Determine the (X, Y) coordinate at the center of the cell enclosing the given text.  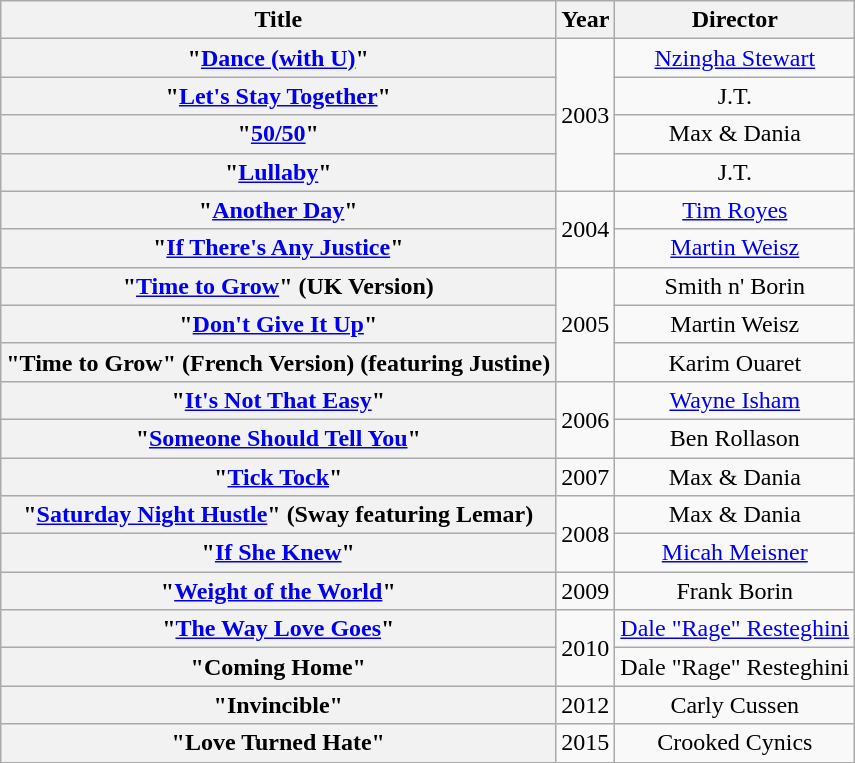
Wayne Isham (735, 400)
"Someone Should Tell You" (278, 438)
Frank Borin (735, 591)
2003 (586, 115)
"Time to Grow" (UK Version) (278, 286)
2009 (586, 591)
2005 (586, 324)
2006 (586, 419)
Micah Meisner (735, 553)
"Lullaby" (278, 172)
"50/50" (278, 134)
"If She Knew" (278, 553)
"Invincible" (278, 705)
Tim Royes (735, 210)
2010 (586, 648)
"Love Turned Hate" (278, 743)
"Another Day" (278, 210)
"Dance (with U)" (278, 58)
Carly Cussen (735, 705)
Karim Ouaret (735, 362)
Ben Rollason (735, 438)
Nzingha Stewart (735, 58)
2004 (586, 229)
"Time to Grow" (French Version) (featuring Justine) (278, 362)
"If There's Any Justice" (278, 248)
"Weight of the World" (278, 591)
Director (735, 20)
"Tick Tock" (278, 477)
"Saturday Night Hustle" (Sway featuring Lemar) (278, 515)
2007 (586, 477)
2008 (586, 534)
"Don't Give It Up" (278, 324)
2015 (586, 743)
Smith n' Borin (735, 286)
Title (278, 20)
"Coming Home" (278, 667)
"Let's Stay Together" (278, 96)
2012 (586, 705)
"The Way Love Goes" (278, 629)
Year (586, 20)
"It's Not That Easy" (278, 400)
Crooked Cynics (735, 743)
